Scan for the cell matching the given text and deliver its (X, Y) coordinate at center. 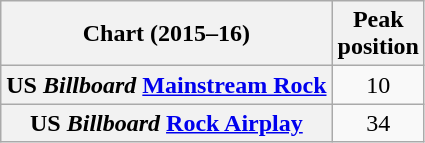
10 (378, 85)
34 (378, 123)
US Billboard Rock Airplay (166, 123)
Chart (2015–16) (166, 34)
US Billboard Mainstream Rock (166, 85)
Peakposition (378, 34)
